Scan for the cell matching the given text and deliver its [x, y] coordinate at center. 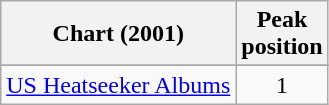
1 [282, 85]
Chart (2001) [118, 34]
US Heatseeker Albums [118, 85]
Peak position [282, 34]
